Output the (x, y) coordinate of the center of the cell containing the given text.  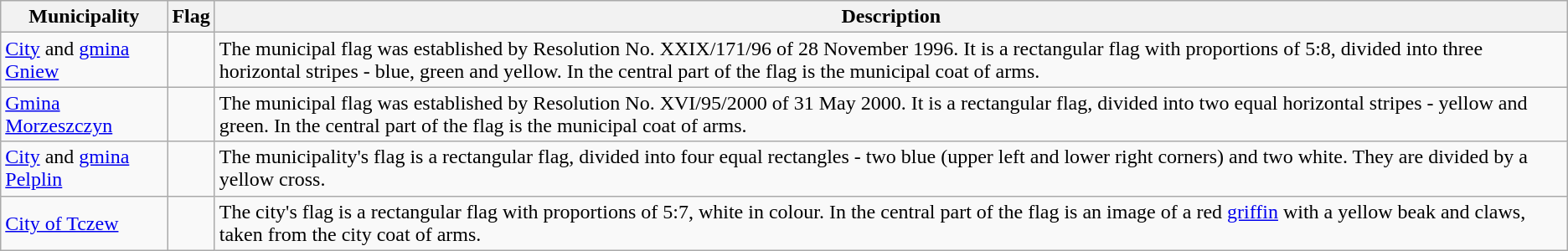
Municipality (84, 17)
City and gmina Gniew (84, 60)
City of Tczew (84, 223)
Flag (191, 17)
Gmina Morzeszczyn (84, 114)
City and gmina Pelplin (84, 169)
Description (891, 17)
